Return (x, y) of the center of cell containing provided text 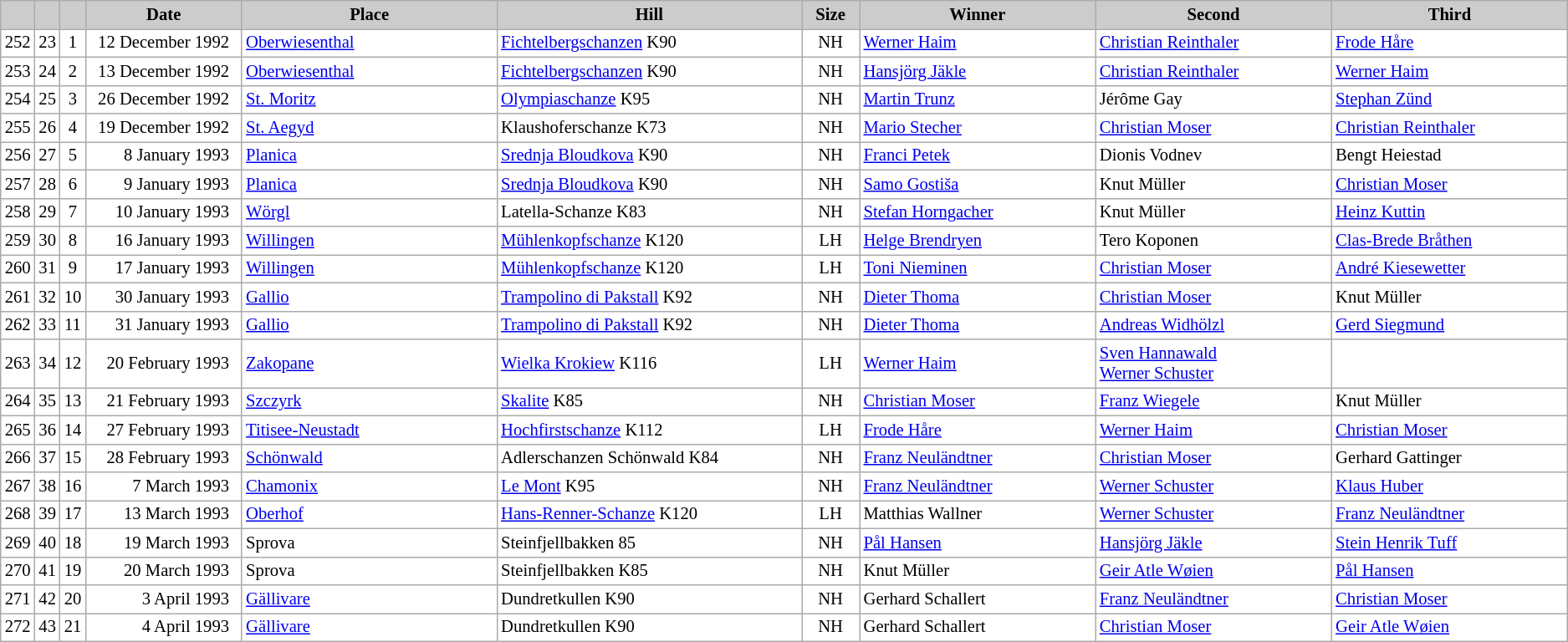
Dionis Vodnev (1213, 155)
Place (370, 14)
5 (73, 155)
258 (18, 212)
8 (73, 240)
10 (73, 297)
17 January 1993 (164, 268)
31 (47, 268)
259 (18, 240)
20 (73, 599)
7 (73, 212)
41 (47, 571)
266 (18, 458)
271 (18, 599)
42 (47, 599)
Clas-Brede Bråthen (1449, 240)
19 (73, 571)
24 (47, 71)
Le Mont K95 (649, 486)
Winner (978, 14)
265 (18, 430)
Samo Gostiša (978, 184)
262 (18, 325)
6 (73, 184)
Skalite K85 (649, 401)
13 December 1992 (164, 71)
20 February 1993 (164, 364)
Stefan Horngacher (978, 212)
270 (18, 571)
23 (47, 43)
27 February 1993 (164, 430)
12 (73, 364)
256 (18, 155)
St. Moritz (370, 99)
Steinfjellbakken 85 (649, 543)
12 December 1992 (164, 43)
Latella-Schanze K83 (649, 212)
33 (47, 325)
25 (47, 99)
Matthias Wallner (978, 514)
Hans-Renner-Schanze K120 (649, 514)
39 (47, 514)
2 (73, 71)
Third (1449, 14)
Stein Henrik Tuff (1449, 543)
4 April 1993 (164, 627)
Mario Stecher (978, 128)
263 (18, 364)
43 (47, 627)
André Kiesewetter (1449, 268)
252 (18, 43)
9 January 1993 (164, 184)
Martin Trunz (978, 99)
Tero Koponen (1213, 240)
30 (47, 240)
3 April 1993 (164, 599)
Szczyrk (370, 401)
11 (73, 325)
264 (18, 401)
Gerd Siegmund (1449, 325)
Sven Hannawald Werner Schuster (1213, 364)
St. Aegyd (370, 128)
28 (47, 184)
26 December 1992 (164, 99)
37 (47, 458)
Franci Petek (978, 155)
9 (73, 268)
34 (47, 364)
Klaushoferschanze K73 (649, 128)
Zakopane (370, 364)
Steinfjellbakken K85 (649, 571)
13 March 1993 (164, 514)
40 (47, 543)
Date (164, 14)
Toni Nieminen (978, 268)
Andreas Widhölzl (1213, 325)
18 (73, 543)
Wielka Krokiew K116 (649, 364)
268 (18, 514)
36 (47, 430)
Stephan Zünd (1449, 99)
260 (18, 268)
31 January 1993 (164, 325)
Chamonix (370, 486)
Second (1213, 14)
27 (47, 155)
16 (73, 486)
Heinz Kuttin (1449, 212)
253 (18, 71)
Adlerschanzen Schönwald K84 (649, 458)
Olympiaschanze K95 (649, 99)
Bengt Heiestad (1449, 155)
Helge Brendryen (978, 240)
261 (18, 297)
7 March 1993 (164, 486)
10 January 1993 (164, 212)
272 (18, 627)
20 March 1993 (164, 571)
Klaus Huber (1449, 486)
Oberhof (370, 514)
267 (18, 486)
16 January 1993 (164, 240)
Schönwald (370, 458)
1 (73, 43)
35 (47, 401)
17 (73, 514)
Wörgl (370, 212)
13 (73, 401)
32 (47, 297)
26 (47, 128)
30 January 1993 (164, 297)
257 (18, 184)
269 (18, 543)
38 (47, 486)
4 (73, 128)
Titisee-Neustadt (370, 430)
28 February 1993 (164, 458)
Hill (649, 14)
14 (73, 430)
254 (18, 99)
8 January 1993 (164, 155)
15 (73, 458)
Hochfirstschanze K112 (649, 430)
19 December 1992 (164, 128)
19 March 1993 (164, 543)
Gerhard Gattinger (1449, 458)
21 (73, 627)
Size (831, 14)
3 (73, 99)
Jérôme Gay (1213, 99)
21 February 1993 (164, 401)
255 (18, 128)
Franz Wiegele (1213, 401)
29 (47, 212)
